Output the [x, y] coordinate of the center of the cell containing the given text.  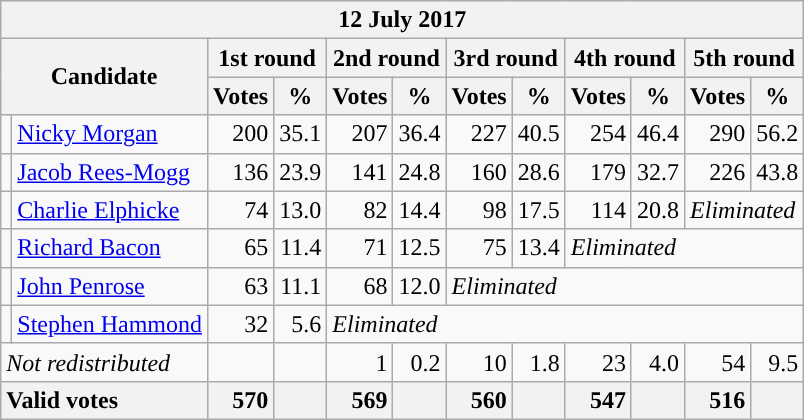
254 [598, 134]
68 [360, 286]
24.8 [420, 172]
570 [241, 400]
10 [479, 362]
12.0 [420, 286]
32.7 [658, 172]
5th round [744, 58]
Nicky Morgan [110, 134]
65 [241, 248]
1 [360, 362]
5.6 [300, 324]
1st round [268, 58]
23.9 [300, 172]
63 [241, 286]
114 [598, 210]
4.0 [658, 362]
141 [360, 172]
82 [360, 210]
Valid votes [104, 400]
13.0 [300, 210]
9.5 [778, 362]
17.5 [538, 210]
14.4 [420, 210]
Candidate [104, 77]
227 [479, 134]
Jacob Rees-Mogg [110, 172]
136 [241, 172]
2nd round [386, 58]
40.5 [538, 134]
11.1 [300, 286]
20.8 [658, 210]
179 [598, 172]
Not redistributed [104, 362]
46.4 [658, 134]
75 [479, 248]
Stephen Hammond [110, 324]
200 [241, 134]
54 [718, 362]
547 [598, 400]
12.5 [420, 248]
32 [241, 324]
160 [479, 172]
226 [718, 172]
3rd round [506, 58]
71 [360, 248]
43.8 [778, 172]
560 [479, 400]
98 [479, 210]
13.4 [538, 248]
35.1 [300, 134]
56.2 [778, 134]
516 [718, 400]
569 [360, 400]
207 [360, 134]
0.2 [420, 362]
1.8 [538, 362]
11.4 [300, 248]
4th round [624, 58]
36.4 [420, 134]
12 July 2017 [402, 20]
John Penrose [110, 286]
74 [241, 210]
Charlie Elphicke [110, 210]
23 [598, 362]
28.6 [538, 172]
290 [718, 134]
Richard Bacon [110, 248]
